Output the (X, Y) coordinate of the center of the cell containing the given text.  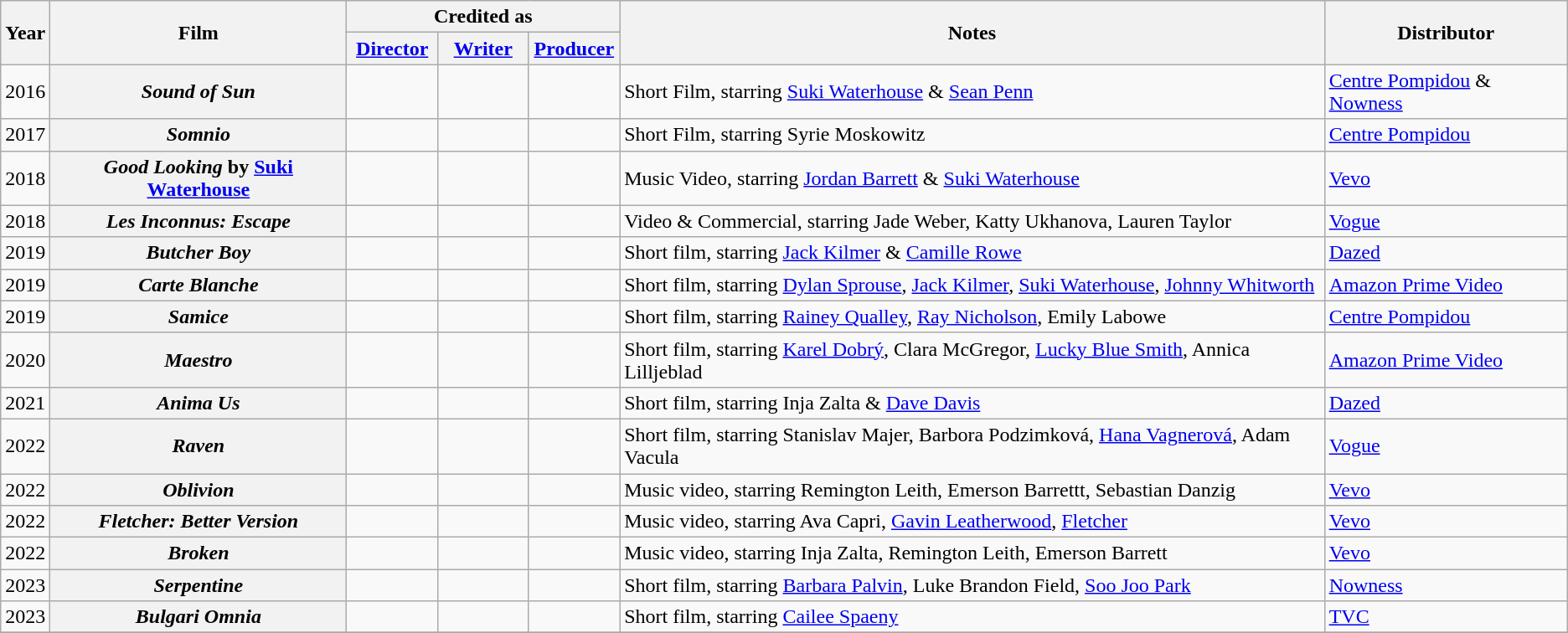
2020 (25, 360)
Director (392, 49)
Credited as (483, 17)
Short film, starring Dylan Sprouse, Jack Kilmer, Suki Waterhouse, Johnny Whitworth (972, 285)
Centre Pompidou & Nowness (1446, 92)
Year (25, 33)
Broken (199, 553)
Music video, starring Ava Capri, Gavin Leatherwood, Fletcher (972, 522)
Short film, starring Jack Kilmer & Camille Rowe (972, 253)
Short film, starring Inja Zalta & Dave Davis (972, 403)
Video & Commercial, starring Jade Weber, Katty Ukhanova, Lauren Taylor (972, 221)
Short film, starring Rainey Qualley, Ray Nicholson, Emily Labowe (972, 316)
Bulgari Omnia (199, 617)
Maestro (199, 360)
Short Film, starring Syrie Moskowitz (972, 135)
Writer (482, 49)
Anima Us (199, 403)
2016 (25, 92)
Butcher Boy (199, 253)
Distributor (1446, 33)
Short film, starring Cailee Spaeny (972, 617)
Sound of Sun (199, 92)
Film (199, 33)
Short film, starring Stanislav Majer, Barbora Podzimková, Hana Vagnerová, Adam Vacula (972, 445)
Somnio (199, 135)
Raven (199, 445)
TVC (1446, 617)
Samice (199, 316)
Carte Blanche (199, 285)
Oblivion (199, 490)
Music video, starring Inja Zalta, Remington Leith, Emerson Barrett (972, 553)
Notes (972, 33)
Short film, starring Barbara Palvin, Luke Brandon Field, Soo Joo Park (972, 585)
Serpentine (199, 585)
Short Film, starring Suki Waterhouse & Sean Penn (972, 92)
Producer (575, 49)
Music Video, starring Jordan Barrett & Suki Waterhouse (972, 178)
Fletcher: Better Version (199, 522)
Les Inconnus: Escape (199, 221)
Good Looking by Suki Waterhouse (199, 178)
2017 (25, 135)
Short film, starring Karel Dobrý, Clara McGregor, Lucky Blue Smith, Annica Lilljeblad (972, 360)
Music video, starring Remington Leith, Emerson Barrettt, Sebastian Danzig (972, 490)
2021 (25, 403)
Nowness (1446, 585)
